Output the (X, Y) coordinate of the center of the cell containing the given text.  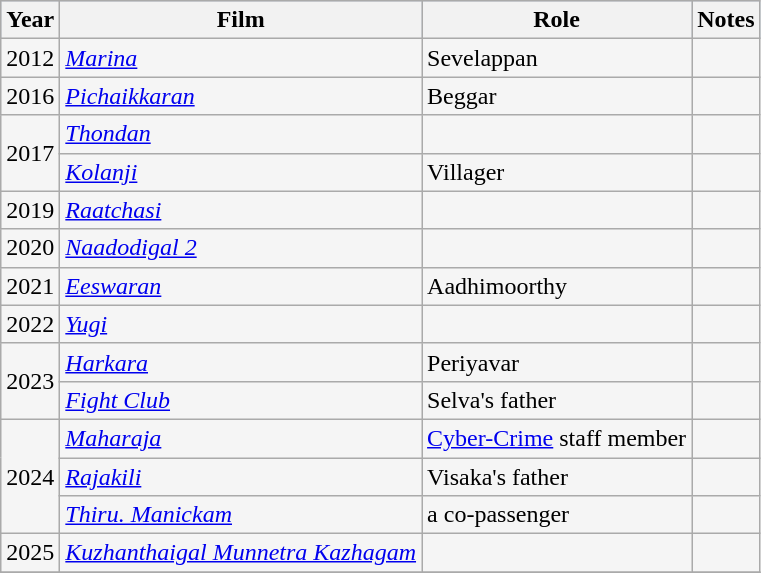
Naadodigal 2 (241, 248)
2024 (30, 476)
Marina (241, 58)
2020 (30, 248)
Raatchasi (241, 210)
Selva's father (557, 400)
Cyber-Crime staff member (557, 438)
Fight Club (241, 400)
Yugi (241, 324)
Thondan (241, 134)
Harkara (241, 362)
Sevelappan (557, 58)
Aadhimoorthy (557, 286)
2016 (30, 96)
2017 (30, 153)
Film (241, 20)
Year (30, 20)
Periyavar (557, 362)
Pichaikkaran (241, 96)
Eeswaran (241, 286)
Maharaja (241, 438)
Notes (726, 20)
Visaka's father (557, 477)
2025 (30, 553)
Kolanji (241, 172)
Kuzhanthaigal Munnetra Kazhagam (241, 553)
Thiru. Manickam (241, 515)
Villager (557, 172)
2023 (30, 381)
2019 (30, 210)
Role (557, 20)
Beggar (557, 96)
Rajakili (241, 477)
2012 (30, 58)
a co-passenger (557, 515)
2022 (30, 324)
2021 (30, 286)
